Provide the (x, y) coordinate of the cell's center where the given text is located.  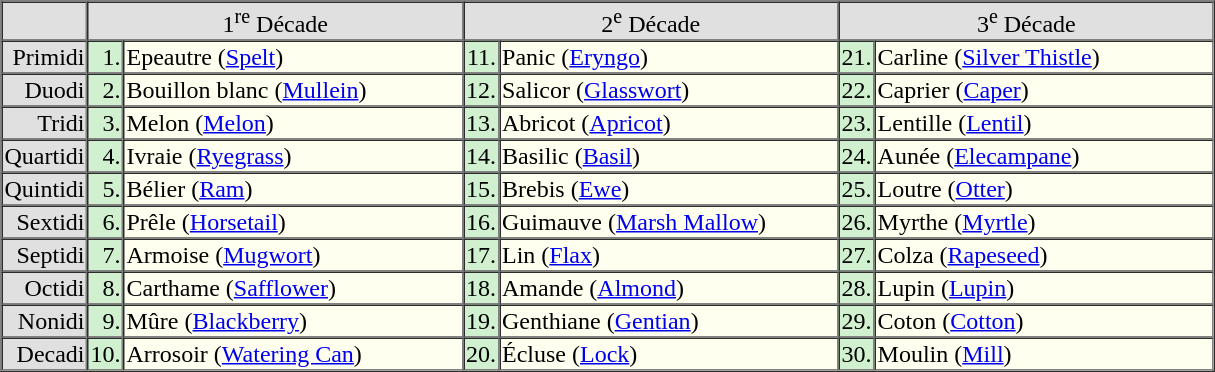
23. (857, 124)
10. (106, 354)
2e Décade (651, 22)
14. (481, 156)
29. (857, 322)
Octidi (45, 288)
3e Décade (1027, 22)
Mûre (Blackberry) (294, 322)
Amande (Almond) (669, 288)
Sextidi (45, 222)
5. (106, 190)
Abricot (Apricot) (669, 124)
Arrosoir (Watering Can) (294, 354)
Brebis (Ewe) (669, 190)
Myrthe (Myrtle) (1045, 222)
Bouillon blanc (Mullein) (294, 90)
24. (857, 156)
18. (481, 288)
Guimauve (Marsh Mallow) (669, 222)
Salicor (Glasswort) (669, 90)
12. (481, 90)
25. (857, 190)
7. (106, 256)
20. (481, 354)
15. (481, 190)
Lentille (Lentil) (1045, 124)
Armoise (Mugwort) (294, 256)
Decadi (45, 354)
Septidi (45, 256)
Caprier (Caper) (1045, 90)
1. (106, 58)
17. (481, 256)
Loutre (Otter) (1045, 190)
Duodi (45, 90)
Lin (Flax) (669, 256)
3. (106, 124)
Basilic (Basil) (669, 156)
Nonidi (45, 322)
16. (481, 222)
28. (857, 288)
11. (481, 58)
Bélier (Ram) (294, 190)
Tridi (45, 124)
Moulin (Mill) (1045, 354)
Ivraie (Ryegrass) (294, 156)
27. (857, 256)
30. (857, 354)
Epeautre (Spelt) (294, 58)
Lupin (Lupin) (1045, 288)
21. (857, 58)
Carthame (Safflower) (294, 288)
Genthiane (Gentian) (669, 322)
1re Décade (276, 22)
13. (481, 124)
2. (106, 90)
4. (106, 156)
Quartidi (45, 156)
Primidi (45, 58)
Coton (Cotton) (1045, 322)
26. (857, 222)
Écluse (Lock) (669, 354)
Melon (Melon) (294, 124)
8. (106, 288)
9. (106, 322)
22. (857, 90)
6. (106, 222)
Carline (Silver Thistle) (1045, 58)
19. (481, 322)
Prêle (Horsetail) (294, 222)
Quintidi (45, 190)
Aunée (Elecampane) (1045, 156)
Panic (Eryngo) (669, 58)
Colza (Rapeseed) (1045, 256)
